From the cell containing the given text, extract its center point as [X, Y] coordinate. 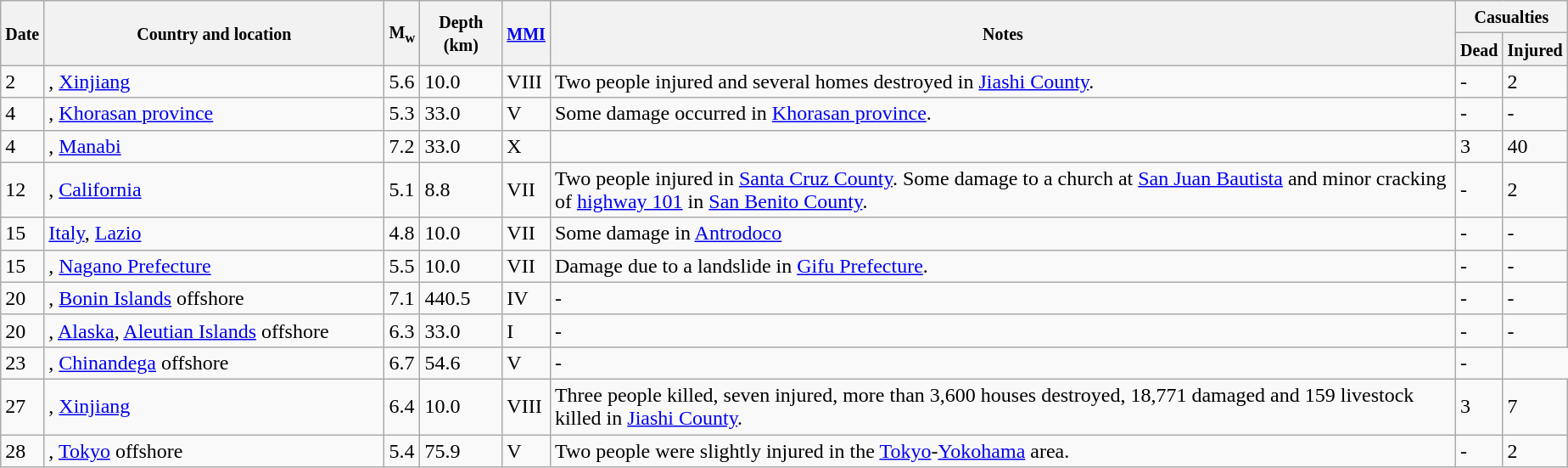
, Chinandega offshore [214, 363]
Three people killed, seven injured, more than 3,600 houses destroyed, 18,771 damaged and 159 livestock killed in Jiashi County. [1003, 406]
Mw [402, 33]
Notes [1003, 33]
12 [22, 190]
440.5 [462, 298]
Dead [1479, 49]
, California [214, 190]
Injured [1535, 49]
54.6 [462, 363]
Two people injured and several homes destroyed in Jiashi County. [1003, 82]
5.6 [402, 82]
, Tokyo offshore [214, 451]
X [526, 146]
5.4 [402, 451]
5.3 [402, 114]
Casualties [1511, 17]
MMI [526, 33]
Some damage in Antrodoco [1003, 234]
4.8 [402, 234]
27 [22, 406]
8.8 [462, 190]
6.4 [402, 406]
, Manabi [214, 146]
6.3 [402, 330]
IV [526, 298]
75.9 [462, 451]
, Khorasan province [214, 114]
5.5 [402, 266]
23 [22, 363]
5.1 [402, 190]
Damage due to a landslide in Gifu Prefecture. [1003, 266]
7 [1535, 406]
6.7 [402, 363]
Two people injured in Santa Cruz County. Some damage to a church at San Juan Bautista and minor cracking of highway 101 in San Benito County. [1003, 190]
, Alaska, Aleutian Islands offshore [214, 330]
, Nagano Prefecture [214, 266]
28 [22, 451]
I [526, 330]
Date [22, 33]
Country and location [214, 33]
Two people were slightly injured in the Tokyo-Yokohama area. [1003, 451]
Depth (km) [462, 33]
, Bonin Islands offshore [214, 298]
40 [1535, 146]
7.2 [402, 146]
7.1 [402, 298]
Some damage occurred in Khorasan province. [1003, 114]
Italy, Lazio [214, 234]
